Find where the given text appears and provide that cell's center as [X, Y] coordinate. 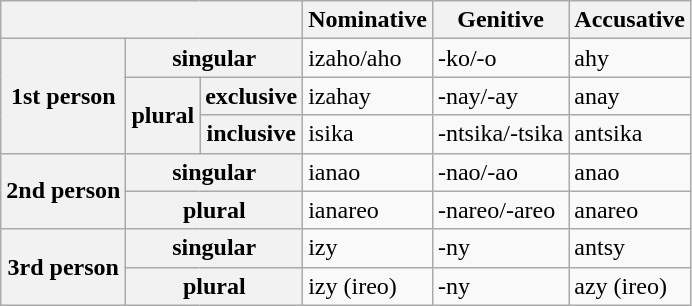
3rd person [64, 267]
ahy [630, 58]
-nao/-ao [500, 172]
-ntsika/-tsika [500, 134]
-ko/-o [500, 58]
-nareo/-areo [500, 210]
1st person [64, 96]
ianareo [368, 210]
Nominative [368, 20]
antsika [630, 134]
izy (ireo) [368, 286]
izy [368, 248]
azy (ireo) [630, 286]
inclusive [252, 134]
izahay [368, 96]
izaho/aho [368, 58]
anay [630, 96]
-nay/-ay [500, 96]
ianao [368, 172]
anao [630, 172]
Accusative [630, 20]
isika [368, 134]
Genitive [500, 20]
2nd person [64, 191]
anareo [630, 210]
exclusive [252, 96]
antsy [630, 248]
